Find where the given text appears and provide that cell's center as (x, y) coordinate. 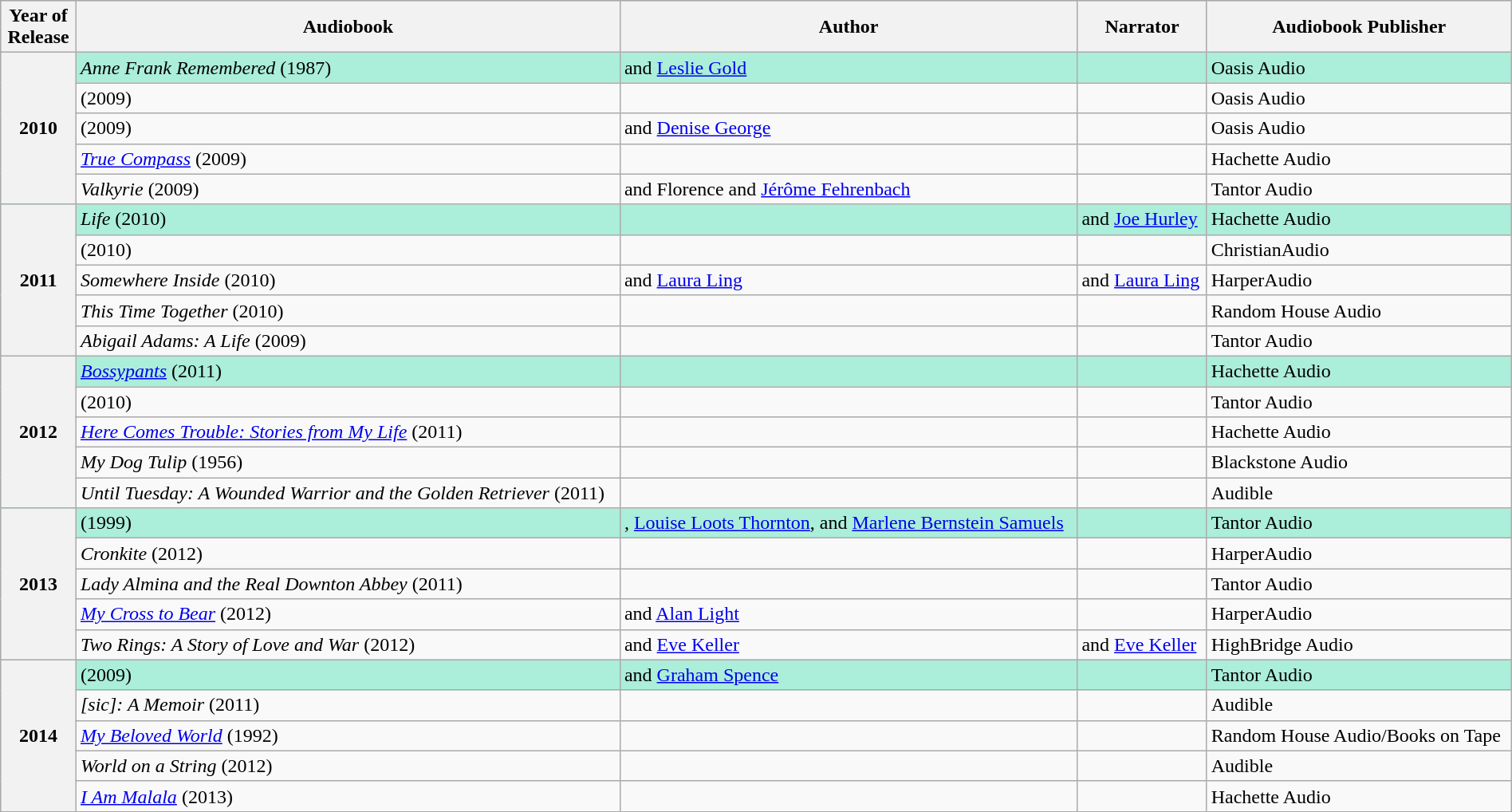
My Beloved World (1992) (348, 735)
and Florence and Jérôme Fehrenbach (849, 189)
2011 (38, 280)
2010 (38, 128)
Blackstone Audio (1359, 463)
(1999) (348, 523)
ChristianAudio (1359, 250)
and Leslie Gold (849, 68)
Audiobook (348, 27)
Random House Audio/Books on Tape (1359, 735)
Narrator (1142, 27)
This Time Together (2010) (348, 310)
and Denise George (849, 128)
Anne Frank Remembered (1987) (348, 68)
2013 (38, 584)
Author (849, 27)
Lady Almina and the Real Downton Abbey (2011) (348, 584)
Somewhere Inside (2010) (348, 280)
Here Comes Trouble: Stories from My Life (2011) (348, 432)
2014 (38, 735)
and Graham Spence (849, 675)
[sic]: A Memoir (2011) (348, 705)
My Cross to Bear (2012) (348, 614)
HighBridge Audio (1359, 644)
Two Rings: A Story of Love and War (2012) (348, 644)
Valkyrie (2009) (348, 189)
Life (2010) (348, 219)
My Dog Tulip (1956) (348, 463)
and Joe Hurley (1142, 219)
Until Tuesday: A Wounded Warrior and the Golden Retriever (2011) (348, 493)
Year of Release (38, 27)
Bossypants (2011) (348, 371)
I Am Malala (2013) (348, 796)
Audiobook Publisher (1359, 27)
Random House Audio (1359, 310)
Abigail Adams: A Life (2009) (348, 341)
World on a String (2012) (348, 766)
, Louise Loots Thornton, and Marlene Bernstein Samuels (849, 523)
Cronkite (2012) (348, 554)
2012 (38, 432)
True Compass (2009) (348, 159)
and Alan Light (849, 614)
